Locate the cell with the specified text and output its [X, Y] center coordinate. 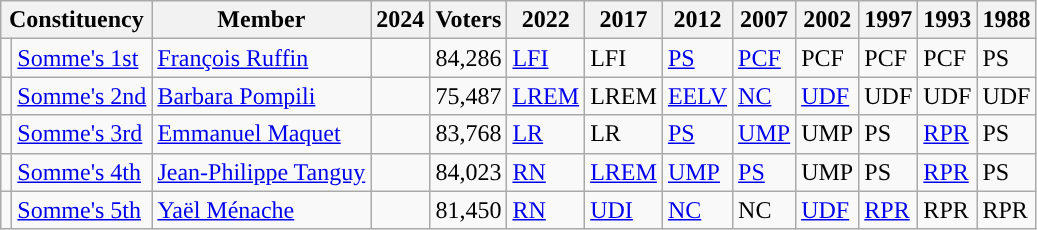
84,023 [468, 172]
Somme's 3rd [82, 134]
Voters [468, 20]
2017 [624, 20]
Member [262, 20]
UDI [624, 210]
2002 [828, 20]
1993 [948, 20]
1997 [888, 20]
84,286 [468, 58]
Somme's 5th [82, 210]
Somme's 1st [82, 58]
Constituency [76, 20]
Somme's 2nd [82, 96]
1988 [1006, 20]
81,450 [468, 210]
Emmanuel Maquet [262, 134]
2007 [764, 20]
2012 [697, 20]
2024 [400, 20]
2022 [546, 20]
Yaël Ménache [262, 210]
Jean-Philippe Tanguy [262, 172]
EELV [697, 96]
83,768 [468, 134]
Barbara Pompili [262, 96]
Somme's 4th [82, 172]
75,487 [468, 96]
François Ruffin [262, 58]
